Capture the cell that displays the provided text and extract its [x, y] central coordinate. 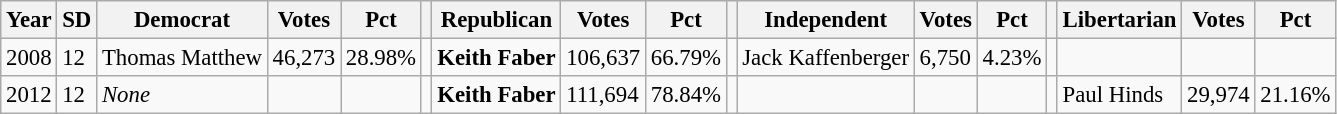
28.98% [382, 58]
None [182, 95]
Thomas Matthew [182, 58]
Paul Hinds [1119, 95]
78.84% [686, 95]
2008 [29, 58]
4.23% [1012, 58]
SD [77, 20]
Democrat [182, 20]
46,273 [304, 58]
6,750 [946, 58]
111,694 [604, 95]
Jack Kaffenberger [826, 58]
Republican [496, 20]
Year [29, 20]
2012 [29, 95]
21.16% [1296, 95]
29,974 [1218, 95]
106,637 [604, 58]
Independent [826, 20]
Libertarian [1119, 20]
66.79% [686, 58]
